Locate the cell with the specified text and output its (X, Y) center coordinate. 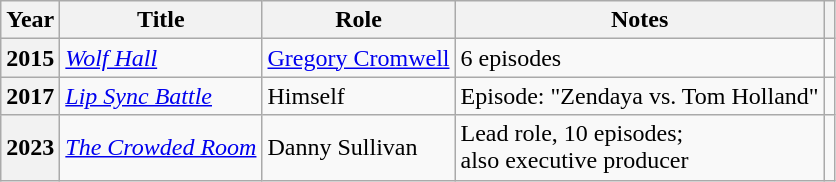
Episode: "Zendaya vs. Tom Holland" (640, 96)
Wolf Hall (161, 58)
Danny Sullivan (358, 148)
The Crowded Room (161, 148)
Role (358, 20)
Lead role, 10 episodes; also executive producer (640, 148)
Lip Sync Battle (161, 96)
6 episodes (640, 58)
2017 (30, 96)
Title (161, 20)
Notes (640, 20)
Himself (358, 96)
Year (30, 20)
Gregory Cromwell (358, 58)
2015 (30, 58)
2023 (30, 148)
